Capture the cell that displays the provided text and extract its (X, Y) central coordinate. 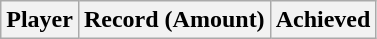
Player (40, 20)
Achieved (323, 20)
Record (Amount) (174, 20)
